Return (X, Y) of the center of cell containing provided text 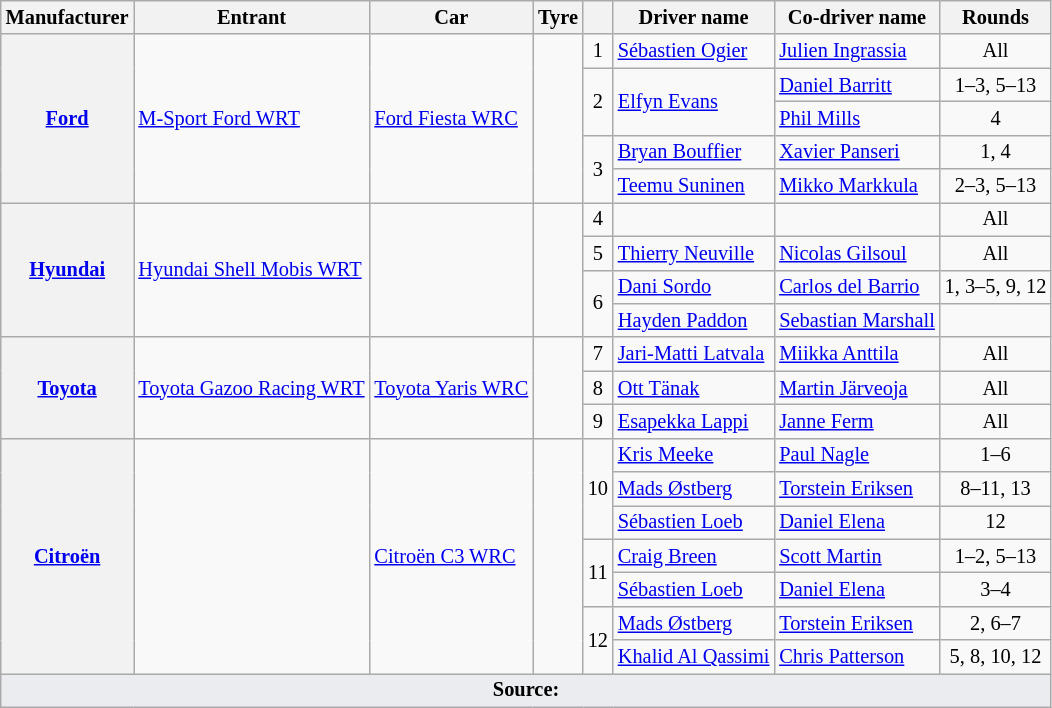
Dani Sordo (694, 287)
2 (598, 102)
Source: (526, 690)
6 (598, 304)
Hayden Paddon (694, 320)
Ott Tänak (694, 388)
Janne Ferm (856, 421)
Co-driver name (856, 17)
Nicolas Gilsoul (856, 253)
Chris Patterson (856, 657)
Manufacturer (68, 17)
Ford Fiesta WRC (451, 118)
Jari-Matti Latvala (694, 354)
Citroën C3 WRC (451, 556)
Paul Nagle (856, 455)
7 (598, 354)
Khalid Al Qassimi (694, 657)
8 (598, 388)
Hyundai (68, 270)
Esapekka Lappi (694, 421)
1–2, 5–13 (996, 556)
Scott Martin (856, 556)
1 (598, 51)
Car (451, 17)
Sébastien Ogier (694, 51)
Carlos del Barrio (856, 287)
Teemu Suninen (694, 186)
1, 3–5, 9, 12 (996, 287)
Rounds (996, 17)
11 (598, 572)
Hyundai Shell Mobis WRT (252, 270)
9 (598, 421)
Tyre (558, 17)
Miikka Anttila (856, 354)
Craig Breen (694, 556)
Sebastian Marshall (856, 320)
Kris Meeke (694, 455)
Ford (68, 118)
5 (598, 253)
Entrant (252, 17)
Xavier Panseri (856, 152)
1, 4 (996, 152)
Driver name (694, 17)
1–6 (996, 455)
Martin Järveoja (856, 388)
5, 8, 10, 12 (996, 657)
2–3, 5–13 (996, 186)
Phil Mills (856, 118)
1–3, 5–13 (996, 85)
Thierry Neuville (694, 253)
Mikko Markkula (856, 186)
Daniel Barritt (856, 85)
Elfyn Evans (694, 102)
3 (598, 168)
Toyota Gazoo Racing WRT (252, 388)
Citroën (68, 556)
8–11, 13 (996, 489)
Toyota Yaris WRC (451, 388)
2, 6–7 (996, 623)
Bryan Bouffier (694, 152)
10 (598, 488)
Toyota (68, 388)
Julien Ingrassia (856, 51)
3–4 (996, 589)
M-Sport Ford WRT (252, 118)
